Extract the [x, y] coordinate from the center of the cell holding the provided text.  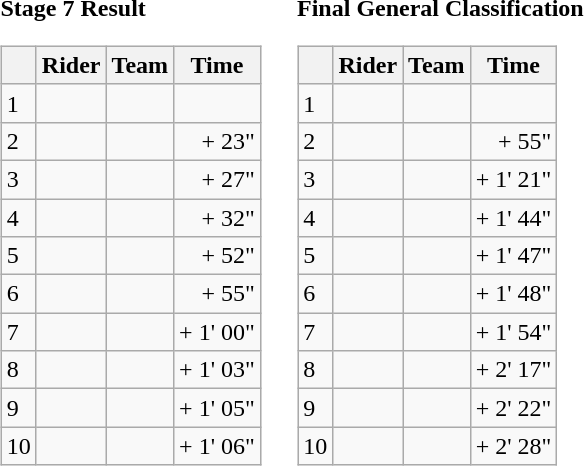
+ 52" [218, 256]
+ 1' 47" [514, 256]
+ 32" [218, 217]
+ 1' 21" [514, 179]
+ 1' 05" [218, 408]
+ 1' 06" [218, 446]
+ 23" [218, 141]
+ 1' 54" [514, 332]
+ 1' 00" [218, 332]
+ 27" [218, 179]
+ 2' 28" [514, 446]
+ 2' 22" [514, 408]
+ 1' 48" [514, 294]
+ 2' 17" [514, 370]
+ 1' 03" [218, 370]
+ 1' 44" [514, 217]
